Determine the (X, Y) coordinate at the center of the cell enclosing the given text.  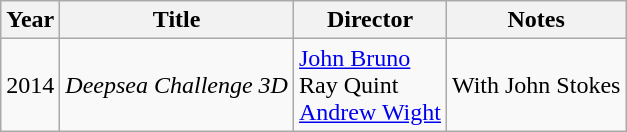
John BrunoRay QuintAndrew Wight (370, 85)
Deepsea Challenge 3D (177, 85)
Notes (536, 20)
Title (177, 20)
Director (370, 20)
2014 (30, 85)
Year (30, 20)
With John Stokes (536, 85)
